Capture the cell that displays the provided text and extract its (X, Y) central coordinate. 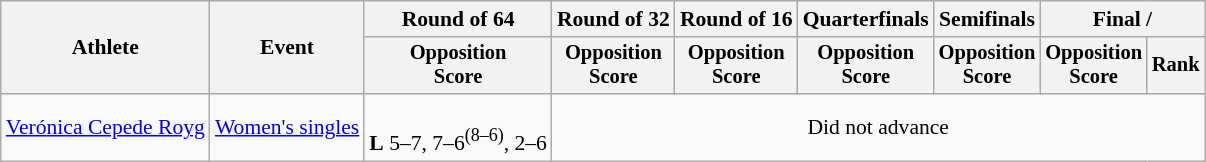
Round of 16 (736, 19)
Athlete (106, 48)
Verónica Cepede Royg (106, 128)
Round of 64 (458, 19)
Semifinals (988, 19)
L 5–7, 7–6(8–6), 2–6 (458, 128)
Rank (1176, 66)
Final / (1122, 19)
Round of 32 (614, 19)
Women's singles (287, 128)
Event (287, 48)
Quarterfinals (866, 19)
Did not advance (878, 128)
